For the text-containing cell, return its midpoint in (x, y) coordinate format. 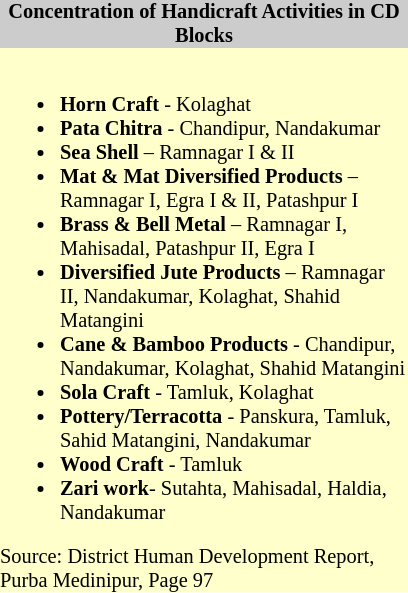
Concentration of Handicraft Activities in CD Blocks (204, 24)
